Capture the cell that displays the provided text and extract its (x, y) central coordinate. 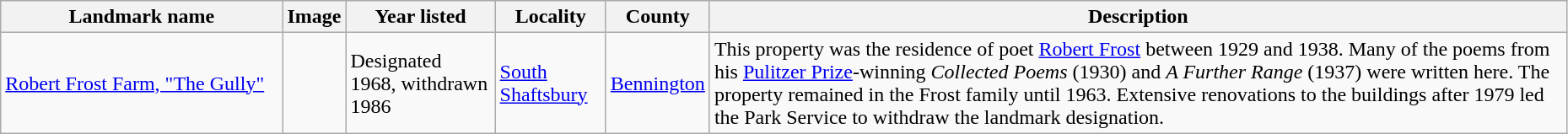
Bennington (658, 83)
Designated 1968, withdrawn 1986 (420, 83)
Locality (550, 17)
Image (314, 17)
Description (1138, 17)
Robert Frost Farm, "The Gully" (142, 83)
South Shaftsbury (550, 83)
County (658, 17)
Year listed (420, 17)
Landmark name (142, 17)
